Provide the (x, y) coordinate of the cell's center where the given text is located.  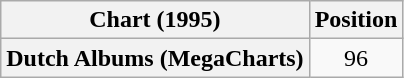
96 (356, 58)
Position (356, 20)
Chart (1995) (155, 20)
Dutch Albums (MegaCharts) (155, 58)
